Scan for the cell matching the given text and deliver its (X, Y) coordinate at center. 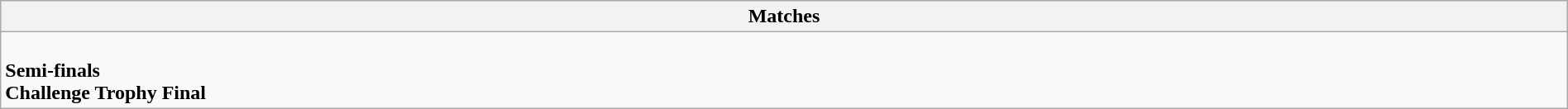
Semi-finals Challenge Trophy Final (784, 70)
Matches (784, 17)
